Find where the given text appears and provide that cell's center as [x, y] coordinate. 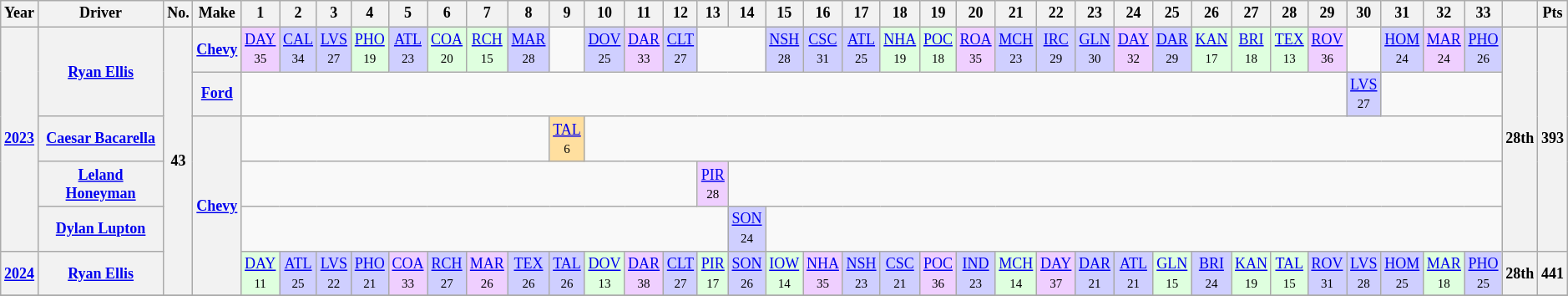
CSC21 [900, 273]
441 [1553, 273]
KAN17 [1211, 49]
27 [1252, 13]
MAR26 [487, 273]
Dylan Lupton [100, 229]
25 [1172, 13]
ATL23 [407, 49]
MCH14 [1016, 273]
17 [862, 13]
BRI18 [1252, 49]
GLN30 [1095, 49]
IOW14 [785, 273]
GLN15 [1172, 273]
RCH15 [487, 49]
CAL34 [299, 49]
19 [938, 13]
PIR17 [713, 273]
ATL21 [1133, 273]
ROA35 [975, 49]
393 [1553, 139]
MAR18 [1444, 273]
NSH23 [862, 273]
4 [369, 13]
10 [604, 13]
PIR28 [713, 184]
DAR38 [645, 273]
8 [529, 13]
12 [680, 13]
Ford [217, 94]
2 [299, 13]
DOV13 [604, 273]
NHA35 [823, 273]
TEX26 [529, 273]
30 [1364, 13]
PHO25 [1483, 273]
DAR29 [1172, 49]
2024 [20, 273]
HOM24 [1403, 49]
9 [567, 13]
6 [448, 13]
15 [785, 13]
NHA19 [900, 49]
ROV36 [1328, 49]
TEX13 [1289, 49]
Driver [100, 13]
COA33 [407, 273]
31 [1403, 13]
32 [1444, 13]
3 [334, 13]
14 [746, 13]
HOM25 [1403, 273]
PHO26 [1483, 49]
29 [1328, 13]
5 [407, 13]
MAR28 [529, 49]
PHO21 [369, 273]
DAY32 [1133, 49]
CSC31 [823, 49]
DAR21 [1095, 273]
7 [487, 13]
Year [20, 13]
DAY11 [260, 273]
DAY35 [260, 49]
Caesar Bacarella [100, 139]
16 [823, 13]
DOV25 [604, 49]
ROV31 [1328, 273]
No. [179, 13]
Pts [1553, 13]
33 [1483, 13]
TAL6 [567, 139]
26 [1211, 13]
20 [975, 13]
POC18 [938, 49]
IND23 [975, 273]
LVS28 [1364, 273]
KAN19 [1252, 273]
DAR33 [645, 49]
PHO19 [369, 49]
SON24 [746, 229]
POC36 [938, 273]
18 [900, 13]
RCH27 [448, 273]
13 [713, 13]
SON26 [746, 273]
24 [1133, 13]
21 [1016, 13]
BRI24 [1211, 273]
1 [260, 13]
NSH28 [785, 49]
TAL15 [1289, 273]
IRC29 [1056, 49]
43 [179, 161]
MAR24 [1444, 49]
Make [217, 13]
TAL26 [567, 273]
22 [1056, 13]
23 [1095, 13]
2023 [20, 139]
28 [1289, 13]
LVS22 [334, 273]
DAY37 [1056, 273]
Leland Honeyman [100, 184]
MCH23 [1016, 49]
COA20 [448, 49]
11 [645, 13]
